Pinpoint the cell where the given text exists, returning its [x, y] midpoint coordinate. 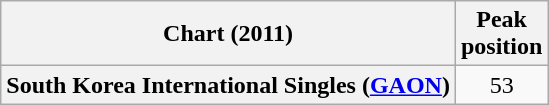
Peakposition [501, 34]
53 [501, 85]
South Korea International Singles (GAON) [228, 85]
Chart (2011) [228, 34]
